Output the (X, Y) coordinate of the center of the cell containing the given text.  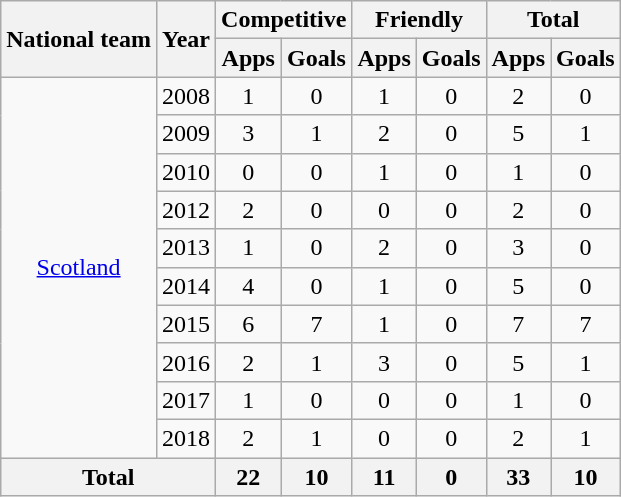
6 (248, 324)
2018 (186, 438)
Scotland (79, 268)
Competitive (284, 20)
2017 (186, 400)
2016 (186, 362)
Friendly (419, 20)
4 (248, 286)
2010 (186, 172)
33 (518, 477)
22 (248, 477)
2015 (186, 324)
National team (79, 39)
2014 (186, 286)
2008 (186, 96)
Year (186, 39)
2013 (186, 248)
11 (384, 477)
2012 (186, 210)
2009 (186, 134)
